Detect which cell encompasses the target text, then output its (X, Y) center coordinate. 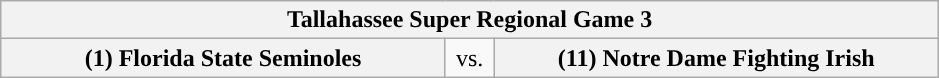
(11) Notre Dame Fighting Irish (716, 58)
Tallahassee Super Regional Game 3 (470, 20)
vs. (470, 58)
(1) Florida State Seminoles (224, 58)
